Provide the (x, y) coordinate of the cell's center where the given text is located.  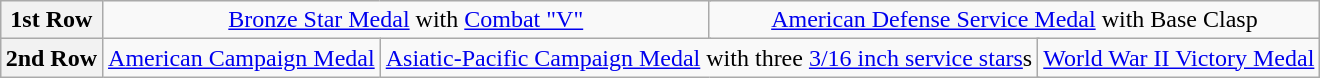
American Campaign Medal (242, 58)
1st Row (51, 20)
Bronze Star Medal with Combat "V" (406, 20)
World War II Victory Medal (1179, 58)
American Defense Service Medal with Base Clasp (1014, 20)
2nd Row (51, 58)
Asiatic-Pacific Campaign Medal with three 3/16 inch service starss (709, 58)
